Output the [x, y] coordinate of the center of the cell containing the given text.  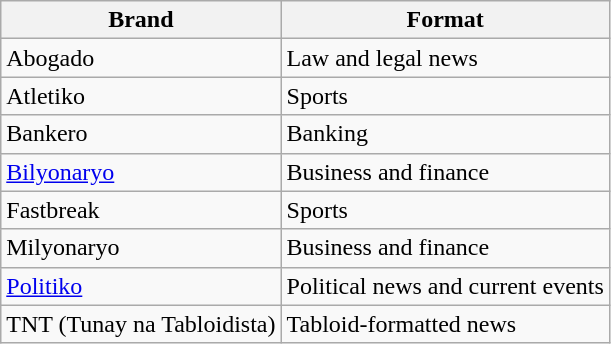
Bankero [141, 134]
Abogado [141, 58]
TNT (Tunay na Tabloidista) [141, 324]
Banking [445, 134]
Atletiko [141, 96]
Brand [141, 20]
Bilyonaryo [141, 172]
Tabloid-formatted news [445, 324]
Milyonaryo [141, 248]
Political news and current events [445, 286]
Politiko [141, 286]
Format [445, 20]
Fastbreak [141, 210]
Law and legal news [445, 58]
